Search for the cell housing the specified text and yield its [x, y] center coordinate. 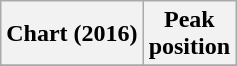
Peakposition [189, 34]
Chart (2016) [72, 34]
